Capture the cell that displays the provided text and extract its (x, y) central coordinate. 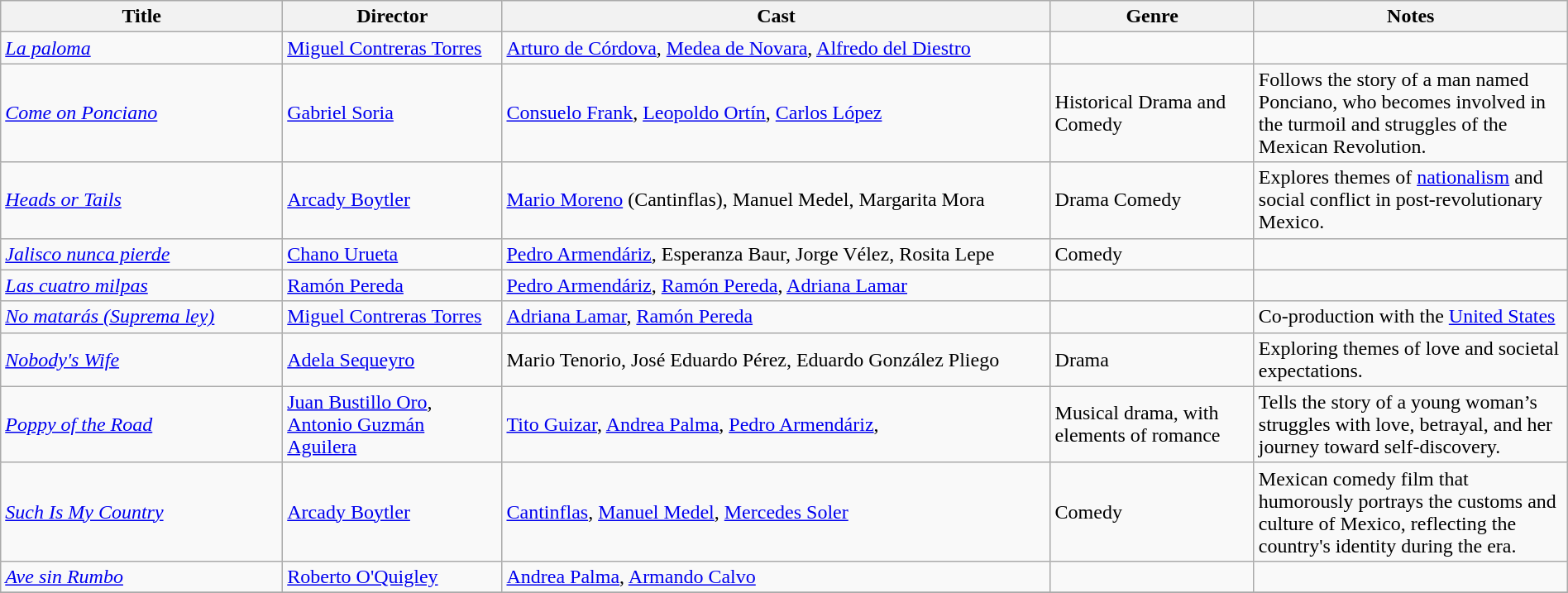
Andrea Palma, Armando Calvo (776, 576)
No matarás (Suprema ley) (142, 317)
Chano Urueta (392, 254)
Juan Bustillo Oro, Antonio Guzmán Aguilera (392, 424)
Adriana Lamar, Ramón Pereda (776, 317)
Co-production with the United States (1411, 317)
Cast (776, 17)
Tito Guizar, Andrea Palma, Pedro Armendáriz, (776, 424)
Title (142, 17)
Ave sin Rumbo (142, 576)
Cantinflas, Manuel Medel, Mercedes Soler (776, 511)
Explores themes of nationalism and social conflict in post-revolutionary Mexico. (1411, 200)
Ramón Pereda (392, 285)
Adela Sequeyro (392, 359)
Genre (1152, 17)
Director (392, 17)
Nobody's Wife (142, 359)
Mario Tenorio, José Eduardo Pérez, Eduardo González Pliego (776, 359)
Drama (1152, 359)
Gabriel Soria (392, 112)
Follows the story of a man named Ponciano, who becomes involved in the turmoil and struggles of the Mexican Revolution. (1411, 112)
Arturo de Córdova, Medea de Novara, Alfredo del Diestro (776, 48)
Roberto O'Quigley (392, 576)
Historical Drama and Comedy (1152, 112)
Come on Ponciano (142, 112)
Poppy of the Road (142, 424)
Mexican comedy film that humorously portrays the customs and culture of Mexico, reflecting the country's identity during the era. (1411, 511)
Las cuatro milpas (142, 285)
Heads or Tails (142, 200)
Drama Comedy (1152, 200)
Tells the story of a young woman’s struggles with love, betrayal, and her journey toward self-discovery. (1411, 424)
Jalisco nunca pierde (142, 254)
Exploring themes of love and societal expectations. (1411, 359)
Notes (1411, 17)
Consuelo Frank, Leopoldo Ortín, Carlos López (776, 112)
La paloma (142, 48)
Pedro Armendáriz, Esperanza Baur, Jorge Vélez, Rosita Lepe (776, 254)
Musical drama, with elements of romance (1152, 424)
Pedro Armendáriz, Ramón Pereda, Adriana Lamar (776, 285)
Such Is My Country (142, 511)
Mario Moreno (Cantinflas), Manuel Medel, Margarita Mora (776, 200)
